Locate the cell with the specified text and output its [x, y] center coordinate. 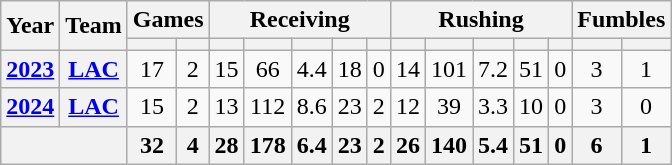
112 [268, 107]
13 [226, 107]
Year [30, 26]
17 [152, 69]
2024 [30, 107]
Rushing [480, 20]
4.4 [312, 69]
Team [94, 26]
140 [448, 145]
101 [448, 69]
18 [350, 69]
32 [152, 145]
8.6 [312, 107]
10 [532, 107]
5.4 [492, 145]
39 [448, 107]
6.4 [312, 145]
Games [168, 20]
28 [226, 145]
14 [408, 69]
3.3 [492, 107]
6 [597, 145]
12 [408, 107]
26 [408, 145]
Fumbles [622, 20]
178 [268, 145]
Receiving [300, 20]
4 [193, 145]
66 [268, 69]
2023 [30, 69]
7.2 [492, 69]
